Find where the given text appears and provide that cell's center as [X, Y] coordinate. 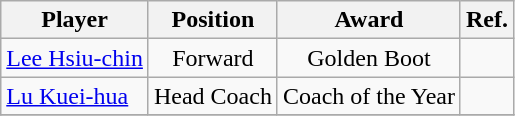
Player [75, 20]
Lu Kuei-hua [75, 96]
Ref. [486, 20]
Award [368, 20]
Head Coach [212, 96]
Golden Boot [368, 58]
Position [212, 20]
Coach of the Year [368, 96]
Forward [212, 58]
Lee Hsiu-chin [75, 58]
